Return the (X, Y) coordinate for the center point of the cell that contains the specified text.  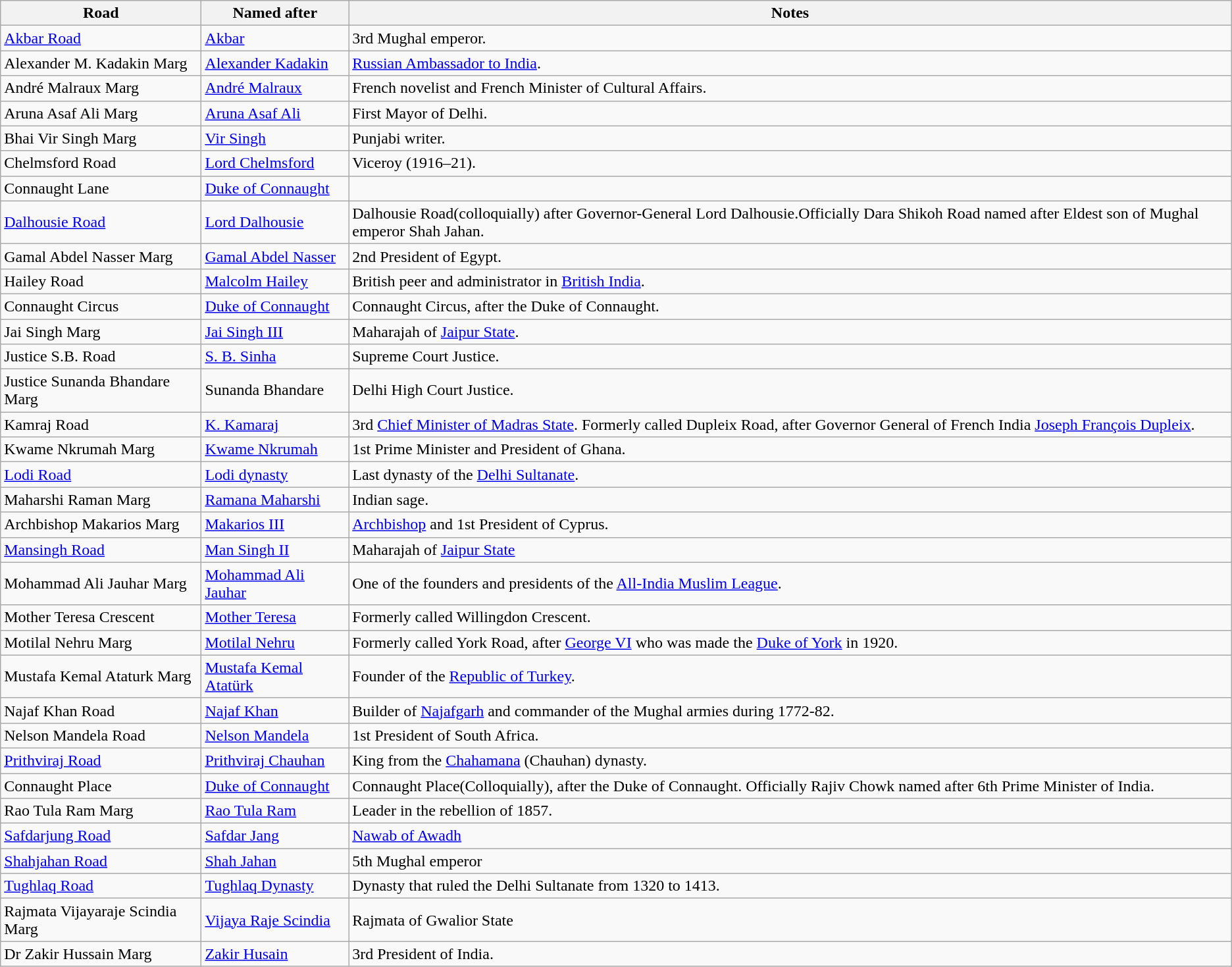
Motilal Nehru Marg (101, 642)
Man Singh II (275, 550)
Nelson Mandela Road (101, 735)
Named after (275, 13)
Dalhousie Road(colloquially) after Governor-General Lord Dalhousie.Officially Dara Shikoh Road named after Eldest son of Mughal emperor Shah Jahan. (790, 222)
André Malraux (275, 88)
Najaf Khan (275, 710)
1st President of South Africa. (790, 735)
Road (101, 13)
Jai Singh III (275, 331)
Shahjahan Road (101, 861)
S. B. Sinha (275, 357)
Bhai Vir Singh Marg (101, 138)
Rao Tula Ram (275, 811)
Supreme Court Justice. (790, 357)
Zakir Husain (275, 954)
Gamal Abdel Nasser (275, 256)
Nawab of Awadh (790, 836)
Lord Dalhousie (275, 222)
Mother Teresa Crescent (101, 617)
Formerly called York Road, after George VI who was made the Duke of York in 1920. (790, 642)
Makarios III (275, 525)
1st Prime Minister and President of Ghana. (790, 450)
Ramana Maharshi (275, 500)
Mustafa Kemal Ataturk Marg (101, 677)
3rd President of India. (790, 954)
Prithviraj Chauhan (275, 760)
Justice S.B. Road (101, 357)
Connaught Place (101, 785)
Delhi High Court Justice. (790, 391)
Lord Chelmsford (275, 163)
Indian sage. (790, 500)
Hailey Road (101, 281)
Maharajah of Jaipur State (790, 550)
Kamraj Road (101, 425)
Last dynasty of the Delhi Sultanate. (790, 475)
Akbar (275, 38)
Notes (790, 13)
Mustafa Kemal Atatürk (275, 677)
Maharshi Raman Marg (101, 500)
Aruna Asaf Ali Marg (101, 113)
Motilal Nehru (275, 642)
Malcolm Hailey (275, 281)
Tughlaq Dynasty (275, 886)
Russian Ambassador to India. (790, 63)
K. Kamaraj (275, 425)
Kwame Nkrumah (275, 450)
Prithviraj Road (101, 760)
André Malraux Marg (101, 88)
5th Mughal emperor (790, 861)
Mohammad Ali Jauhar (275, 583)
Lodi Road (101, 475)
Mohammad Ali Jauhar Marg (101, 583)
3rd Mughal emperor. (790, 38)
Formerly called Willingdon Crescent. (790, 617)
One of the founders and presidents of the All-India Muslim League. (790, 583)
Dynasty that ruled the Delhi Sultanate from 1320 to 1413. (790, 886)
Connaught Circus (101, 306)
Archbishop and 1st President of Cyprus. (790, 525)
Jai Singh Marg (101, 331)
Safdar Jang (275, 836)
Archbishop Makarios Marg (101, 525)
Nelson Mandela (275, 735)
Vijaya Raje Scindia (275, 920)
Maharajah of Jaipur State. (790, 331)
Connaught Place(Colloquially), after the Duke of Connaught. Officially Rajiv Chowk named after 6th Prime Minister of India. (790, 785)
Tughlaq Road (101, 886)
King from the Chahamana (Chauhan) dynasty. (790, 760)
Safdarjung Road (101, 836)
Kwame Nkrumah Marg (101, 450)
Mansingh Road (101, 550)
Dalhousie Road (101, 222)
French novelist and French Minister of Cultural Affairs. (790, 88)
Sunanda Bhandare (275, 391)
Gamal Abdel Nasser Marg (101, 256)
Leader in the rebellion of 1857. (790, 811)
3rd Chief Minister of Madras State. Formerly called Dupleix Road, after Governor General of French India Joseph François Dupleix. (790, 425)
Founder of the Republic of Turkey. (790, 677)
2nd President of Egypt. (790, 256)
Shah Jahan (275, 861)
Mother Teresa (275, 617)
British peer and administrator in British India. (790, 281)
Akbar Road (101, 38)
Connaught Lane (101, 188)
Vir Singh (275, 138)
Dr Zakir Hussain Marg (101, 954)
Alexander Kadakin (275, 63)
Rajmata Vijayaraje Scindia Marg (101, 920)
First Mayor of Delhi. (790, 113)
Alexander M. Kadakin Marg (101, 63)
Chelmsford Road (101, 163)
Viceroy (1916–21). (790, 163)
Lodi dynasty (275, 475)
Justice Sunanda Bhandare Marg (101, 391)
Aruna Asaf Ali (275, 113)
Najaf Khan Road (101, 710)
Builder of Najafgarh and commander of the Mughal armies during 1772-82. (790, 710)
Rao Tula Ram Marg (101, 811)
Punjabi writer. (790, 138)
Connaught Circus, after the Duke of Connaught. (790, 306)
Rajmata of Gwalior State (790, 920)
